Provide the (X, Y) coordinate of the cell's center where the given text is located.  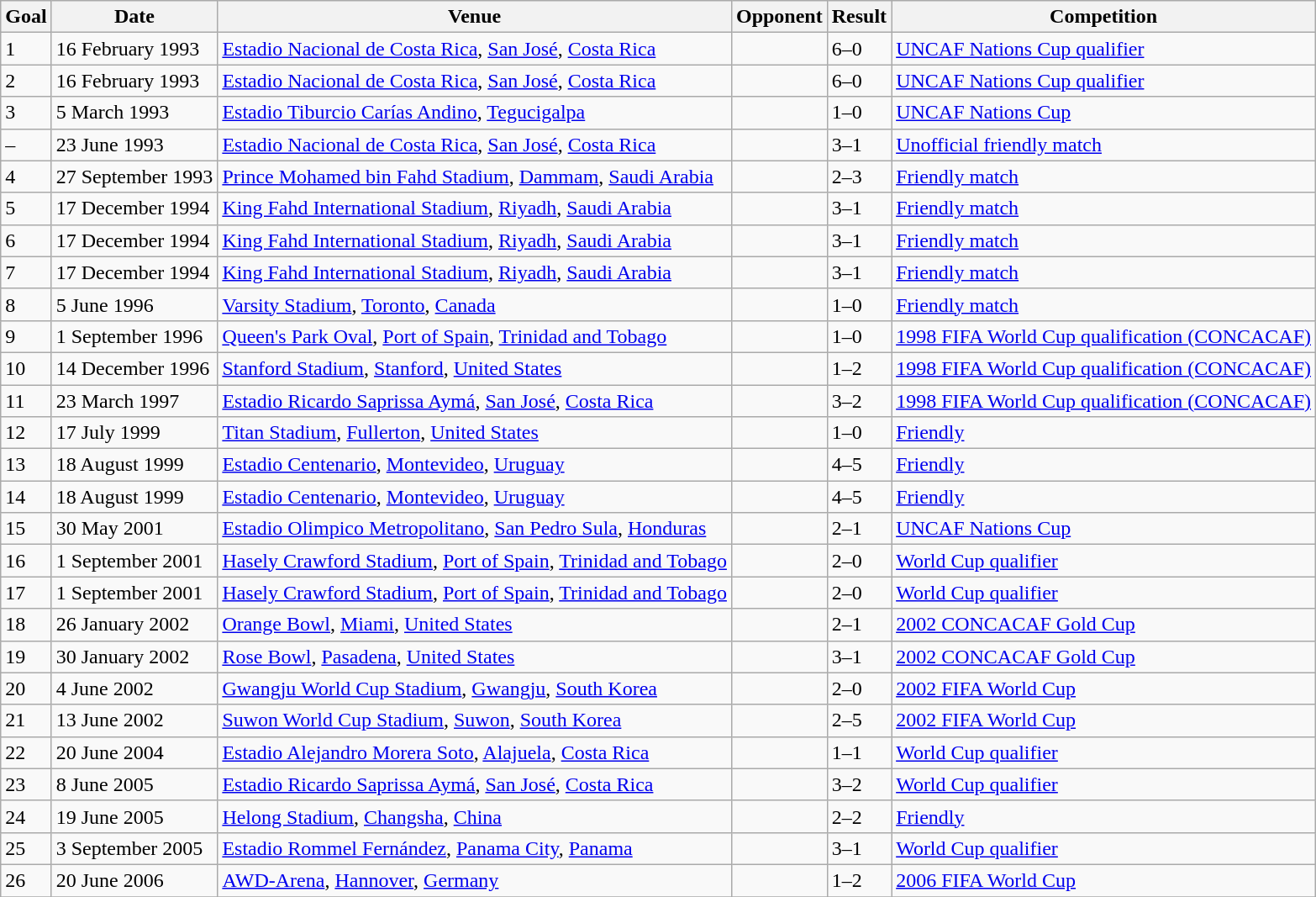
Estadio Alejandro Morera Soto, Alajuela, Costa Rica (475, 752)
20 June 2004 (134, 752)
5 June 1996 (134, 304)
Estadio Olimpico Metropolitano, San Pedro Sula, Honduras (475, 529)
Varsity Stadium, Toronto, Canada (475, 304)
Date (134, 17)
13 June 2002 (134, 720)
22 (26, 752)
Estadio Tiburcio Carías Andino, Tegucigalpa (475, 113)
10 (26, 368)
8 June 2005 (134, 784)
16 (26, 561)
5 March 1993 (134, 113)
Orange Bowl, Miami, United States (475, 625)
25 (26, 848)
9 (26, 336)
Suwon World Cup Stadium, Suwon, South Korea (475, 720)
6 (26, 240)
2–5 (859, 720)
Unofficial friendly match (1104, 145)
15 (26, 529)
2006 FIFA World Cup (1104, 880)
2 (26, 81)
24 (26, 816)
Titan Stadium, Fullerton, United States (475, 433)
3 September 2005 (134, 848)
21 (26, 720)
Estadio Rommel Fernández, Panama City, Panama (475, 848)
8 (26, 304)
23 June 1993 (134, 145)
7 (26, 272)
3 (26, 113)
Goal (26, 17)
20 (26, 689)
1 September 1996 (134, 336)
30 January 2002 (134, 657)
14 (26, 497)
26 (26, 880)
– (26, 145)
Opponent (779, 17)
Competition (1104, 17)
2–2 (859, 816)
Venue (475, 17)
30 May 2001 (134, 529)
19 June 2005 (134, 816)
Gwangju World Cup Stadium, Gwangju, South Korea (475, 689)
18 (26, 625)
4 (26, 177)
Helong Stadium, Changsha, China (475, 816)
27 September 1993 (134, 177)
23 March 1997 (134, 401)
1 (26, 49)
Stanford Stadium, Stanford, United States (475, 368)
5 (26, 208)
2–3 (859, 177)
Result (859, 17)
4 June 2002 (134, 689)
12 (26, 433)
AWD-Arena, Hannover, Germany (475, 880)
1–1 (859, 752)
20 June 2006 (134, 880)
17 July 1999 (134, 433)
Prince Mohamed bin Fahd Stadium, Dammam, Saudi Arabia (475, 177)
11 (26, 401)
26 January 2002 (134, 625)
Rose Bowl, Pasadena, United States (475, 657)
13 (26, 465)
Queen's Park Oval, Port of Spain, Trinidad and Tobago (475, 336)
23 (26, 784)
14 December 1996 (134, 368)
19 (26, 657)
17 (26, 593)
